From the cell containing the given text, extract its center point as (x, y) coordinate. 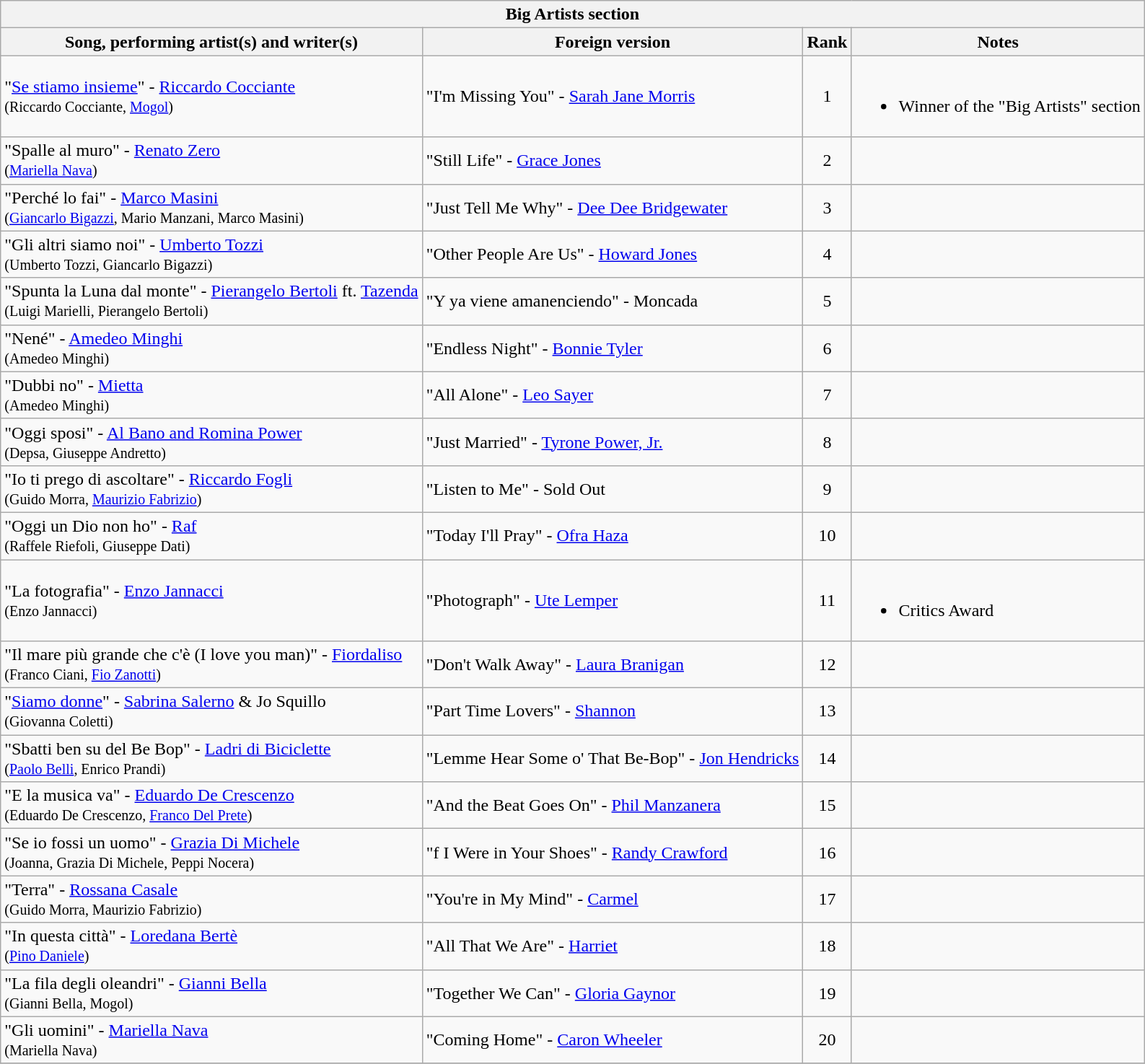
"Siamo donne" - Sabrina Salerno & Jo Squillo (Giovanna Coletti) (211, 711)
"Il mare più grande che c'è (I love you man)" - Fiordaliso (Franco Ciani, Fio Zanotti) (211, 665)
"Endless Night" - Bonnie Tyler (613, 348)
9 (827, 489)
2 (827, 160)
"Gli uomini" - Mariella Nava (Mariella Nava) (211, 1040)
"Y ya viene amanenciendo" - Moncada (613, 302)
"Just Married" - Tyrone Power, Jr. (613, 441)
"Oggi un Dio non ho" - Raf (Raffele Riefoli, Giuseppe Dati) (211, 535)
"And the Beat Goes On" - Phil Manzanera (613, 805)
"Today I'll Pray" - Ofra Haza (613, 535)
12 (827, 665)
"Other People Are Us" - Howard Jones (613, 254)
13 (827, 711)
3 (827, 208)
"I'm Missing You" - Sarah Jane Morris (613, 97)
17 (827, 899)
14 (827, 759)
"Io ti prego di ascoltare" - Riccardo Fogli (Guido Morra, Maurizio Fabrizio) (211, 489)
"Spunta la Luna dal monte" - Pierangelo Bertoli ft. Tazenda (Luigi Marielli, Pierangelo Bertoli) (211, 302)
11 (827, 600)
Song, performing artist(s) and writer(s) (211, 42)
"f I Were in Your Shoes" - Randy Crawford (613, 853)
18 (827, 946)
"Gli altri siamo noi" - Umberto Tozzi (Umberto Tozzi, Giancarlo Bigazzi) (211, 254)
"La fila degli oleandri" - Gianni Bella (Gianni Bella, Mogol) (211, 993)
"Nené" - Amedeo Minghi (Amedeo Minghi) (211, 348)
"Lemme Hear Some o' That Be-Bop" - Jon Hendricks (613, 759)
20 (827, 1040)
"Together We Can" - Gloria Gaynor (613, 993)
Rank (827, 42)
"Perché lo fai" - Marco Masini (Giancarlo Bigazzi, Mario Manzani, Marco Masini) (211, 208)
"Oggi sposi" - Al Bano and Romina Power (Depsa, Giuseppe Andretto) (211, 441)
"All That We Are" - Harriet (613, 946)
16 (827, 853)
"All Alone" - Leo Sayer (613, 395)
"Coming Home" - Caron Wheeler (613, 1040)
"La fotografia" - Enzo Jannacci (Enzo Jannacci) (211, 600)
"Terra" - Rossana Casale (Guido Morra, Maurizio Fabrizio) (211, 899)
5 (827, 302)
"E la musica va" - Eduardo De Crescenzo (Eduardo De Crescenzo, Franco Del Prete) (211, 805)
"In questa città" - Loredana Bertè (Pino Daniele) (211, 946)
15 (827, 805)
6 (827, 348)
"Dubbi no" - Mietta (Amedeo Minghi) (211, 395)
"You're in My Mind" - Carmel (613, 899)
"Se io fossi un uomo" - Grazia Di Michele (Joanna, Grazia Di Michele, Peppi Nocera) (211, 853)
"Listen to Me" - Sold Out (613, 489)
4 (827, 254)
"Sbatti ben su del Be Bop" - Ladri di Biciclette (Paolo Belli, Enrico Prandi) (211, 759)
10 (827, 535)
"Don't Walk Away" - Laura Branigan (613, 665)
Notes (998, 42)
Big Artists section (573, 14)
8 (827, 441)
Foreign version (613, 42)
"Just Tell Me Why" - Dee Dee Bridgewater (613, 208)
1 (827, 97)
19 (827, 993)
"Part Time Lovers" - Shannon (613, 711)
Critics Award (998, 600)
"Spalle al muro" - Renato Zero (Mariella Nava) (211, 160)
"Still Life" - Grace Jones (613, 160)
7 (827, 395)
"Se stiamo insieme" - Riccardo Cocciante (Riccardo Cocciante, Mogol) (211, 97)
Winner of the "Big Artists" section (998, 97)
"Photograph" - Ute Lemper (613, 600)
